From the cell containing the given text, extract its center point as (X, Y) coordinate. 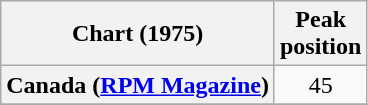
Chart (1975) (138, 34)
Canada (RPM Magazine) (138, 85)
45 (320, 85)
Peakposition (320, 34)
